Search for the cell housing the specified text and yield its (x, y) center coordinate. 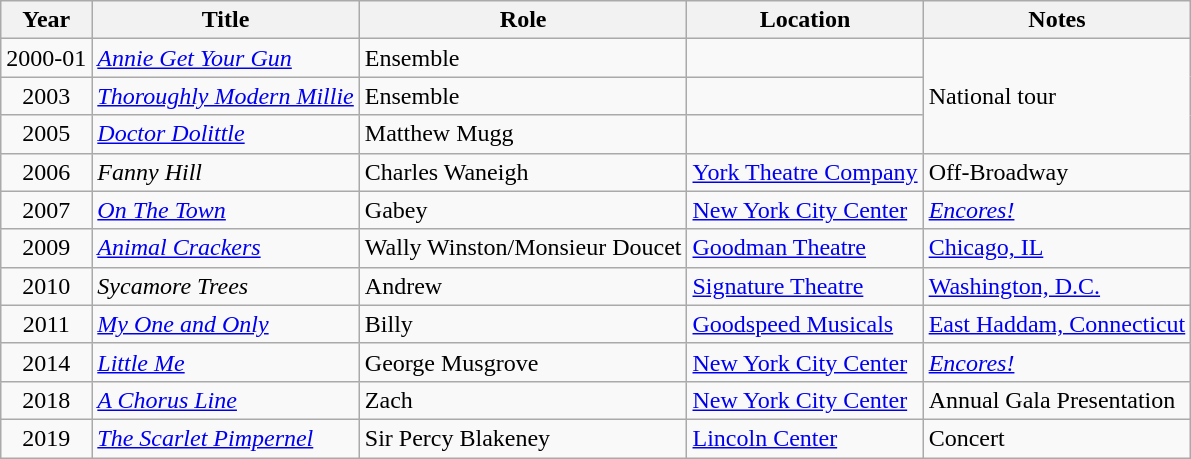
Charles Waneigh (523, 172)
2010 (46, 286)
Andrew (523, 286)
Lincoln Center (805, 438)
Annie Get Your Gun (226, 58)
Thoroughly Modern Millie (226, 96)
2009 (46, 248)
2011 (46, 324)
The Scarlet Pimpernel (226, 438)
Signature Theatre (805, 286)
Chicago, IL (1057, 248)
George Musgrove (523, 362)
Concert (1057, 438)
Doctor Dolittle (226, 134)
Billy (523, 324)
Notes (1057, 20)
Goodspeed Musicals (805, 324)
Wally Winston/Monsieur Doucet (523, 248)
Annual Gala Presentation (1057, 400)
Role (523, 20)
Fanny Hill (226, 172)
York Theatre Company (805, 172)
Off-Broadway (1057, 172)
Washington, D.C. (1057, 286)
2006 (46, 172)
2014 (46, 362)
Location (805, 20)
2005 (46, 134)
My One and Only (226, 324)
A Chorus Line (226, 400)
Animal Crackers (226, 248)
2000-01 (46, 58)
Title (226, 20)
Matthew Mugg (523, 134)
East Haddam, Connecticut (1057, 324)
Gabey (523, 210)
National tour (1057, 96)
Zach (523, 400)
Goodman Theatre (805, 248)
2003 (46, 96)
Sycamore Trees (226, 286)
Year (46, 20)
On The Town (226, 210)
2019 (46, 438)
2007 (46, 210)
Sir Percy Blakeney (523, 438)
2018 (46, 400)
Little Me (226, 362)
